Search for the cell housing the specified text and yield its (x, y) center coordinate. 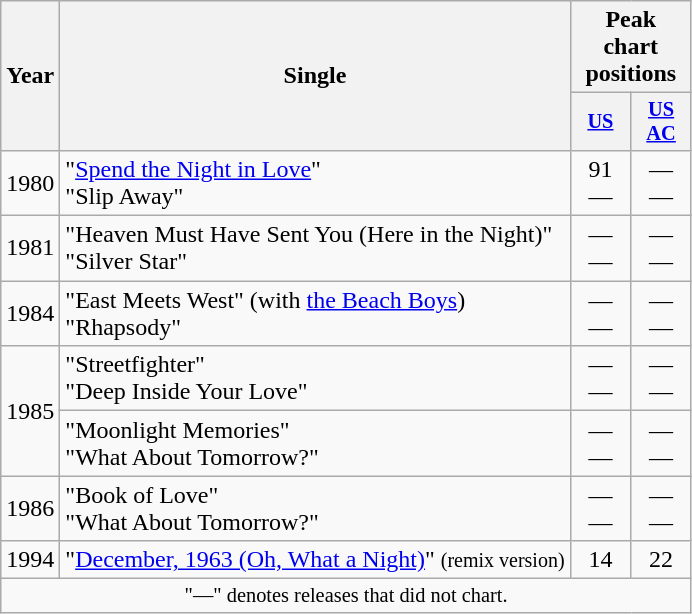
22 (662, 560)
1985 (30, 411)
"—" denotes releases that did not chart. (346, 596)
"Streetfighter""Deep Inside Your Love" (315, 378)
1981 (30, 248)
"December, 1963 (Oh, What a Night)" (remix version) (315, 560)
91— (600, 182)
"East Meets West" (with the Beach Boys)"Rhapsody" (315, 314)
Year (30, 76)
US (600, 122)
Single (315, 76)
Peak chart positions (630, 47)
"Book of Love""What About Tomorrow?" (315, 508)
1980 (30, 182)
1986 (30, 508)
"Heaven Must Have Sent You (Here in the Night)""Silver Star" (315, 248)
1994 (30, 560)
"Moonlight Memories""What About Tomorrow?" (315, 444)
14 (600, 560)
US AC (662, 122)
1984 (30, 314)
"Spend the Night in Love""Slip Away" (315, 182)
